From the cell containing the given text, extract its center point as (x, y) coordinate. 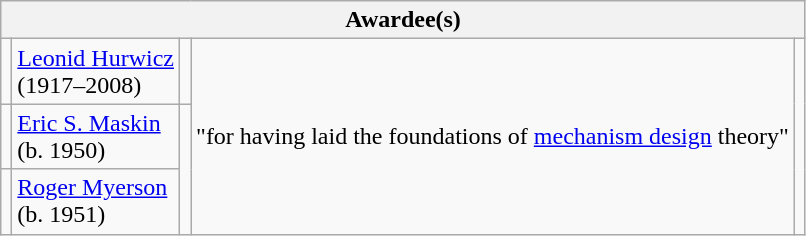
Leonid Hurwicz(1917–2008) (96, 72)
"for having laid the foundations of mechanism design theory" (493, 136)
Awardee(s) (404, 20)
Eric S. Maskin(b. 1950) (96, 136)
Roger Myerson(b. 1951) (96, 202)
